Return the [x, y] coordinate for the center point of the cell that contains the specified text.  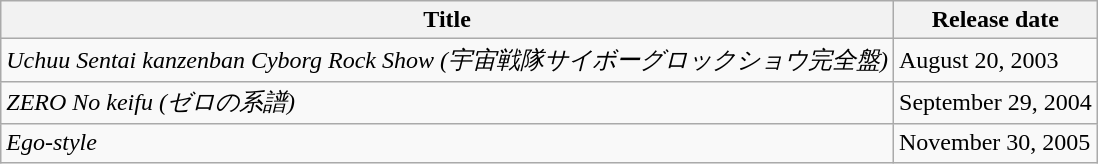
ZERO No keifu (ゼロの系譜) [448, 102]
August 20, 2003 [996, 60]
September 29, 2004 [996, 102]
Release date [996, 20]
Title [448, 20]
November 30, 2005 [996, 143]
Ego-style [448, 143]
Uchuu Sentai kanzenban Cyborg Rock Show (宇宙戦隊サイボーグロックショウ完全盤) [448, 60]
